Determine the (x, y) coordinate at the center of the cell enclosing the given text.  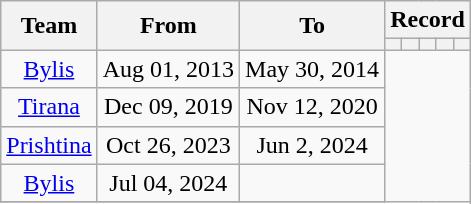
Jun 2, 2024 (312, 145)
May 30, 2014 (312, 69)
Aug 01, 2013 (168, 69)
Tirana (49, 107)
Team (49, 26)
Nov 12, 2020 (312, 107)
Dec 09, 2019 (168, 107)
Jul 04, 2024 (168, 183)
Prishtina (49, 145)
From (168, 26)
Record (428, 20)
To (312, 26)
Oct 26, 2023 (168, 145)
